Output the (X, Y) coordinate of the center of the cell containing the given text.  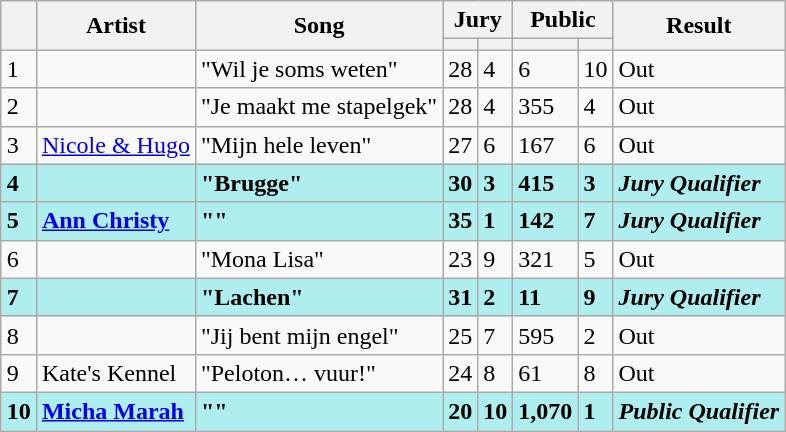
"Mijn hele leven" (318, 145)
"Wil je soms weten" (318, 69)
321 (546, 259)
"Jij bent mijn engel" (318, 335)
142 (546, 221)
Public (563, 20)
30 (460, 183)
"Je maakt me stapelgek" (318, 107)
1,070 (546, 411)
Ann Christy (116, 221)
595 (546, 335)
Kate's Kennel (116, 373)
20 (460, 411)
"Peloton… vuur!" (318, 373)
Micha Marah (116, 411)
31 (460, 297)
27 (460, 145)
23 (460, 259)
25 (460, 335)
355 (546, 107)
Artist (116, 26)
24 (460, 373)
35 (460, 221)
415 (546, 183)
Song (318, 26)
Jury (478, 20)
11 (546, 297)
"Brugge" (318, 183)
167 (546, 145)
"Lachen" (318, 297)
Nicole & Hugo (116, 145)
61 (546, 373)
Result (699, 26)
"Mona Lisa" (318, 259)
Public Qualifier (699, 411)
